Capture the cell that displays the provided text and extract its (x, y) central coordinate. 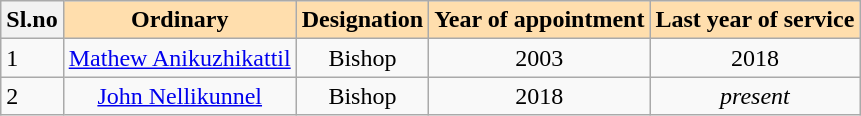
Last year of service (755, 20)
present (755, 96)
Ordinary (180, 20)
Year of appointment (540, 20)
Mathew Anikuzhikattil (180, 58)
Designation (362, 20)
1 (32, 58)
Sl.no (32, 20)
2 (32, 96)
John Nellikunnel (180, 96)
2003 (540, 58)
